Return the (X, Y) coordinate for the center point of the cell that contains the specified text.  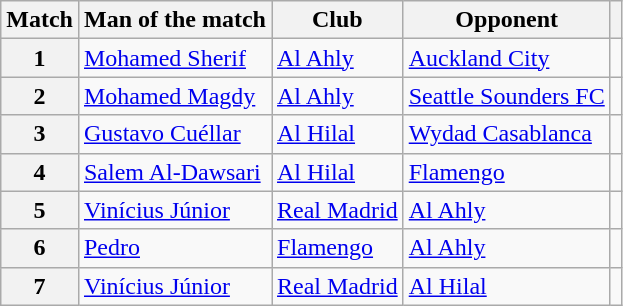
6 (40, 248)
7 (40, 286)
Club (338, 20)
Mohamed Sherif (174, 58)
Seattle Sounders FC (506, 96)
3 (40, 134)
Salem Al-Dawsari (174, 172)
2 (40, 96)
Wydad Casablanca (506, 134)
Auckland City (506, 58)
Pedro (174, 248)
Match (40, 20)
Man of the match (174, 20)
5 (40, 210)
4 (40, 172)
Gustavo Cuéllar (174, 134)
Opponent (506, 20)
1 (40, 58)
Mohamed Magdy (174, 96)
